Pinpoint the cell where the given text exists, returning its (x, y) midpoint coordinate. 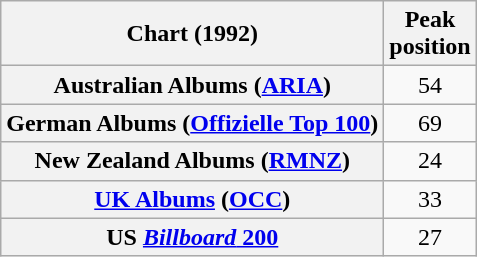
Australian Albums (ARIA) (192, 85)
Chart (1992) (192, 34)
69 (430, 123)
German Albums (Offizielle Top 100) (192, 123)
27 (430, 237)
UK Albums (OCC) (192, 199)
US Billboard 200 (192, 237)
Peakposition (430, 34)
24 (430, 161)
33 (430, 199)
New Zealand Albums (RMNZ) (192, 161)
54 (430, 85)
